Find where the given text appears and provide that cell's center as (x, y) coordinate. 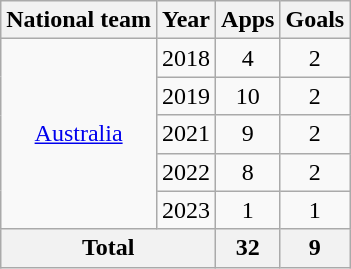
4 (248, 58)
Total (108, 248)
2021 (186, 134)
Goals (315, 20)
32 (248, 248)
2018 (186, 58)
2019 (186, 96)
2022 (186, 172)
8 (248, 172)
2023 (186, 210)
Australia (79, 134)
10 (248, 96)
National team (79, 20)
Apps (248, 20)
Year (186, 20)
